Detect which cell encompasses the target text, then output its [x, y] center coordinate. 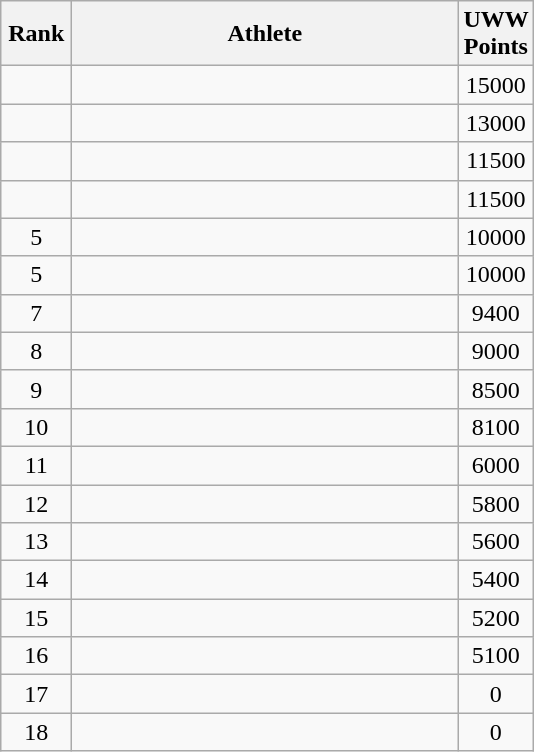
11 [36, 465]
12 [36, 503]
5200 [496, 618]
14 [36, 580]
5800 [496, 503]
9 [36, 389]
17 [36, 694]
8100 [496, 427]
5600 [496, 542]
8 [36, 351]
15000 [496, 85]
15 [36, 618]
10 [36, 427]
5400 [496, 580]
9000 [496, 351]
18 [36, 732]
Rank [36, 34]
5100 [496, 656]
UWW Points [496, 34]
9400 [496, 313]
13 [36, 542]
7 [36, 313]
6000 [496, 465]
8500 [496, 389]
16 [36, 656]
Athlete [265, 34]
13000 [496, 123]
